For the text-containing cell, return its midpoint in (x, y) coordinate format. 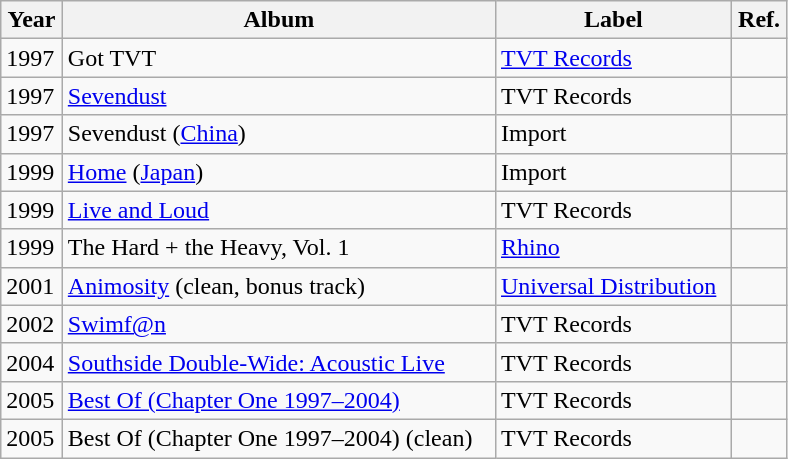
2002 (32, 324)
Southside Double-Wide: Acoustic Live (278, 362)
Best Of (Chapter One 1997–2004) (clean) (278, 438)
Live and Loud (278, 210)
The Hard + the Heavy, Vol. 1 (278, 248)
Sevendust (China) (278, 134)
2001 (32, 286)
Swimf@n (278, 324)
Home (Japan) (278, 172)
Animosity (clean, bonus track) (278, 286)
2004 (32, 362)
Year (32, 20)
Label (613, 20)
Got TVT (278, 58)
Ref. (758, 20)
Universal Distribution (613, 286)
Sevendust (278, 96)
Album (278, 20)
Rhino (613, 248)
Best Of (Chapter One 1997–2004) (278, 400)
